Return the [x, y] coordinate for the center point of the cell that contains the specified text.  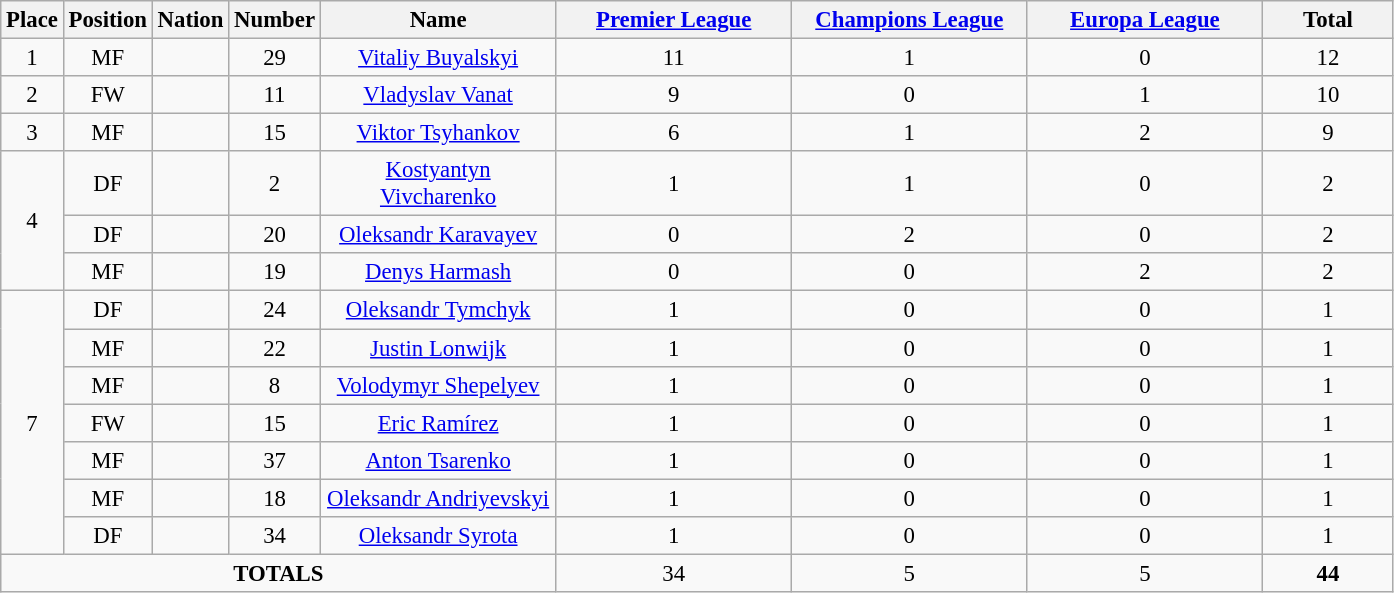
10 [1328, 95]
Justin Lonwijk [438, 348]
6 [674, 133]
TOTALS [278, 573]
Viktor Tsyhankov [438, 133]
29 [275, 58]
Oleksandr Andriyevskyi [438, 498]
Premier League [674, 20]
Denys Harmash [438, 273]
Vladyslav Vanat [438, 95]
20 [275, 235]
24 [275, 310]
Vitaliy Buyalskyi [438, 58]
Oleksandr Tymchyk [438, 310]
Anton Tsarenko [438, 460]
12 [1328, 58]
44 [1328, 573]
Oleksandr Karavayev [438, 235]
Nation [190, 20]
Name [438, 20]
37 [275, 460]
Eric Ramírez [438, 423]
18 [275, 498]
8 [275, 385]
Oleksandr Syrota [438, 536]
22 [275, 348]
Number [275, 20]
Volodymyr Shepelyev [438, 385]
Champions League [910, 20]
Position [108, 20]
7 [32, 422]
Total [1328, 20]
19 [275, 273]
Europa League [1145, 20]
Place [32, 20]
Kostyantyn Vivcharenko [438, 184]
3 [32, 133]
4 [32, 221]
